For the text-containing cell, return its midpoint in [X, Y] coordinate format. 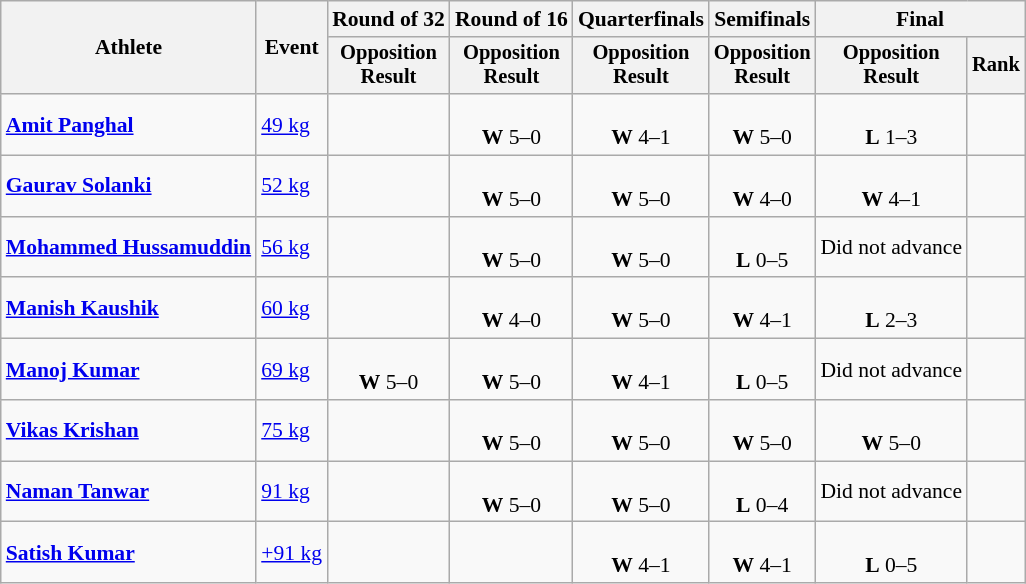
Quarterfinals [641, 19]
Manish Kaushik [128, 308]
Vikas Krishan [128, 430]
Mohammed Hussamuddin [128, 248]
91 kg [292, 492]
Satish Kumar [128, 552]
L 1–3 [891, 124]
Gaurav Solanki [128, 186]
49 kg [292, 124]
69 kg [292, 370]
60 kg [292, 308]
75 kg [292, 430]
Athlete [128, 48]
Naman Tanwar [128, 492]
Semifinals [762, 19]
52 kg [292, 186]
L 2–3 [891, 308]
Final [920, 19]
Round of 32 [388, 19]
Manoj Kumar [128, 370]
Event [292, 48]
Round of 16 [512, 19]
56 kg [292, 248]
+91 kg [292, 552]
L 0–4 [762, 492]
Rank [996, 66]
Amit Panghal [128, 124]
